Extract the [x, y] coordinate from the center of the cell holding the provided text.  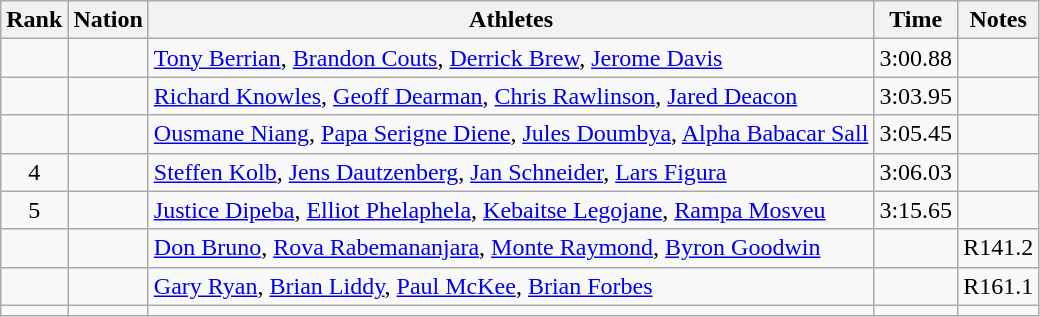
Don Bruno, Rova Rabemananjara, Monte Raymond, Byron Goodwin [511, 248]
Justice Dipeba, Elliot Phelaphela, Kebaitse Legojane, Rampa Mosveu [511, 210]
Ousmane Niang, Papa Serigne Diene, Jules Doumbya, Alpha Babacar Sall [511, 134]
R161.1 [998, 286]
R141.2 [998, 248]
Steffen Kolb, Jens Dautzenberg, Jan Schneider, Lars Figura [511, 172]
Gary Ryan, Brian Liddy, Paul McKee, Brian Forbes [511, 286]
3:05.45 [916, 134]
Tony Berrian, Brandon Couts, Derrick Brew, Jerome Davis [511, 58]
Notes [998, 20]
Rank [34, 20]
3:15.65 [916, 210]
5 [34, 210]
Time [916, 20]
Nation [108, 20]
4 [34, 172]
3:00.88 [916, 58]
Richard Knowles, Geoff Dearman, Chris Rawlinson, Jared Deacon [511, 96]
Athletes [511, 20]
3:06.03 [916, 172]
3:03.95 [916, 96]
